Return [x, y] of the center of cell containing provided text 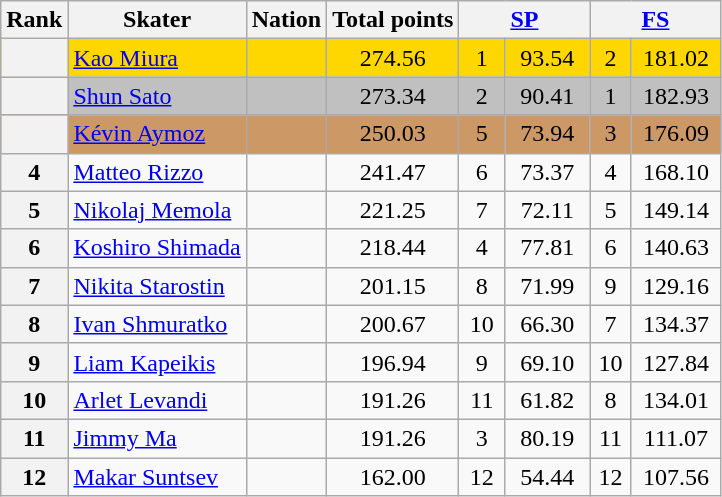
66.30 [548, 324]
107.56 [676, 477]
241.47 [393, 172]
Rank [34, 20]
72.11 [548, 210]
69.10 [548, 362]
196.94 [393, 362]
61.82 [548, 400]
Ivan Shmuratko [157, 324]
FS [656, 20]
Total points [393, 20]
134.01 [676, 400]
Matteo Rizzo [157, 172]
Liam Kapeikis [157, 362]
Nikita Starostin [157, 286]
54.44 [548, 477]
218.44 [393, 248]
274.56 [393, 58]
Kao Miura [157, 58]
200.67 [393, 324]
129.16 [676, 286]
71.99 [548, 286]
Koshiro Shimada [157, 248]
181.02 [676, 58]
176.09 [676, 134]
127.84 [676, 362]
221.25 [393, 210]
Kévin Aymoz [157, 134]
140.63 [676, 248]
77.81 [548, 248]
162.00 [393, 477]
90.41 [548, 96]
Skater [157, 20]
149.14 [676, 210]
201.15 [393, 286]
273.34 [393, 96]
250.03 [393, 134]
182.93 [676, 96]
Shun Sato [157, 96]
134.37 [676, 324]
Nation [286, 20]
111.07 [676, 438]
SP [524, 20]
80.19 [548, 438]
Nikolaj Memola [157, 210]
73.94 [548, 134]
Jimmy Ma [157, 438]
73.37 [548, 172]
Arlet Levandi [157, 400]
Makar Suntsev [157, 477]
93.54 [548, 58]
168.10 [676, 172]
